Locate the cell with the specified text and output its (X, Y) center coordinate. 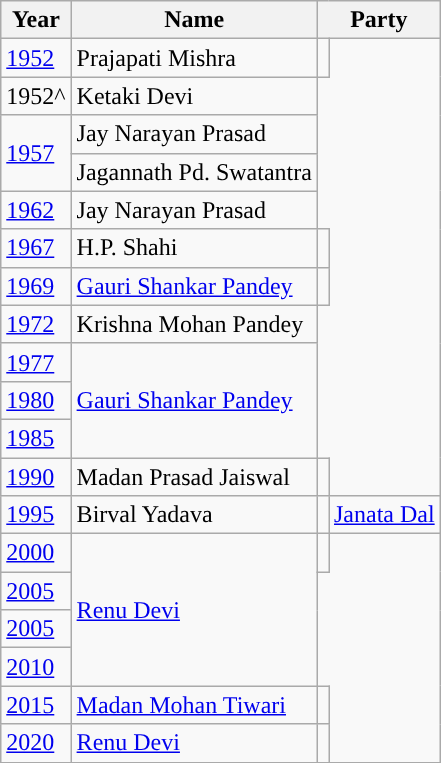
Prajapati Mishra (194, 58)
2010 (36, 667)
2000 (36, 553)
1967 (36, 248)
1995 (36, 515)
Birval Yadava (194, 515)
1990 (36, 477)
1980 (36, 400)
Jagannath Pd. Swatantra (194, 172)
Year (36, 20)
Name (194, 20)
2020 (36, 743)
Madan Prasad Jaiswal (194, 477)
1969 (36, 286)
Janata Dal (384, 515)
Madan Mohan Tiwari (194, 705)
1952^ (36, 96)
1977 (36, 362)
Krishna Mohan Pandey (194, 324)
1962 (36, 210)
Party (378, 20)
H.P. Shahi (194, 248)
1972 (36, 324)
1957 (36, 153)
1952 (36, 58)
Ketaki Devi (194, 96)
1985 (36, 438)
2015 (36, 705)
